Identify which cell holds the provided text, then report its [X, Y] central coordinate. 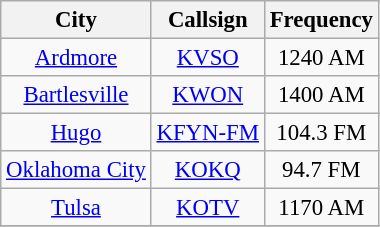
KWON [208, 95]
1240 AM [321, 58]
KVSO [208, 58]
104.3 FM [321, 133]
Callsign [208, 20]
Bartlesville [76, 95]
KOKQ [208, 170]
1400 AM [321, 95]
City [76, 20]
1170 AM [321, 208]
KFYN-FM [208, 133]
Frequency [321, 20]
KOTV [208, 208]
Oklahoma City [76, 170]
Ardmore [76, 58]
Tulsa [76, 208]
Hugo [76, 133]
94.7 FM [321, 170]
